From the cell containing the given text, extract its center point as [X, Y] coordinate. 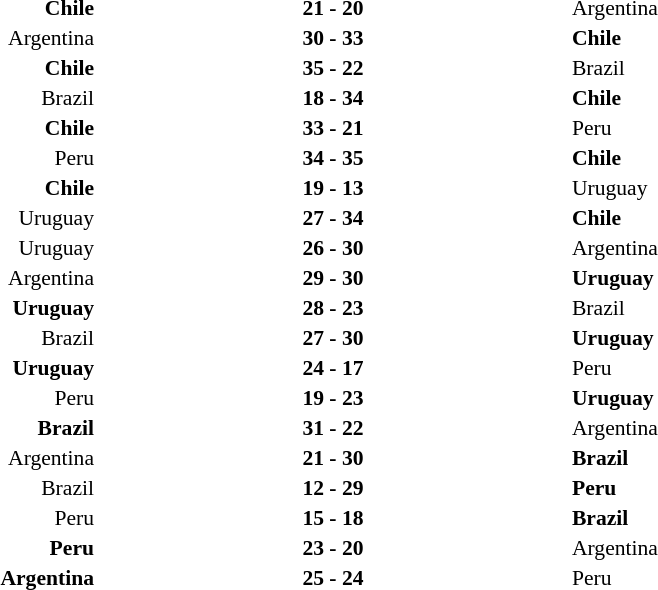
19 - 23 [333, 398]
24 - 17 [333, 368]
27 - 30 [333, 338]
12 - 29 [333, 488]
31 - 22 [333, 428]
29 - 30 [333, 278]
21 - 30 [333, 458]
28 - 23 [333, 308]
30 - 33 [333, 38]
15 - 18 [333, 518]
19 - 13 [333, 188]
33 - 21 [333, 128]
26 - 30 [333, 248]
27 - 34 [333, 218]
23 - 20 [333, 548]
34 - 35 [333, 158]
35 - 22 [333, 68]
18 - 34 [333, 98]
